Detect which cell encompasses the target text, then output its (X, Y) center coordinate. 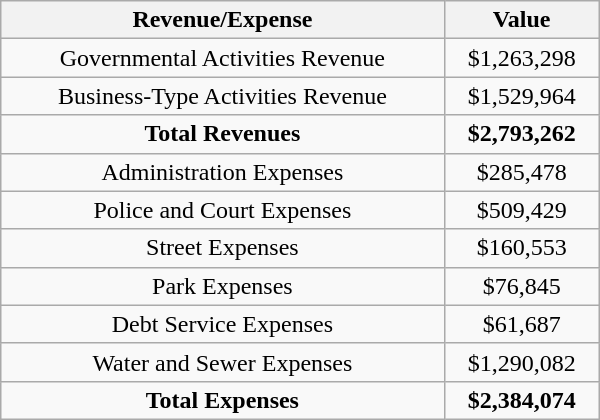
Business-Type Activities Revenue (222, 96)
$160,553 (522, 248)
$1,529,964 (522, 96)
$2,793,262 (522, 134)
Total Expenses (222, 400)
Value (522, 20)
Police and Court Expenses (222, 210)
Debt Service Expenses (222, 324)
$2,384,074 (522, 400)
Total Revenues (222, 134)
$285,478 (522, 172)
Water and Sewer Expenses (222, 362)
$61,687 (522, 324)
Park Expenses (222, 286)
$1,290,082 (522, 362)
$509,429 (522, 210)
Revenue/Expense (222, 20)
$1,263,298 (522, 58)
Governmental Activities Revenue (222, 58)
Administration Expenses (222, 172)
Street Expenses (222, 248)
$76,845 (522, 286)
